Find where the given text appears and provide that cell's center as (x, y) coordinate. 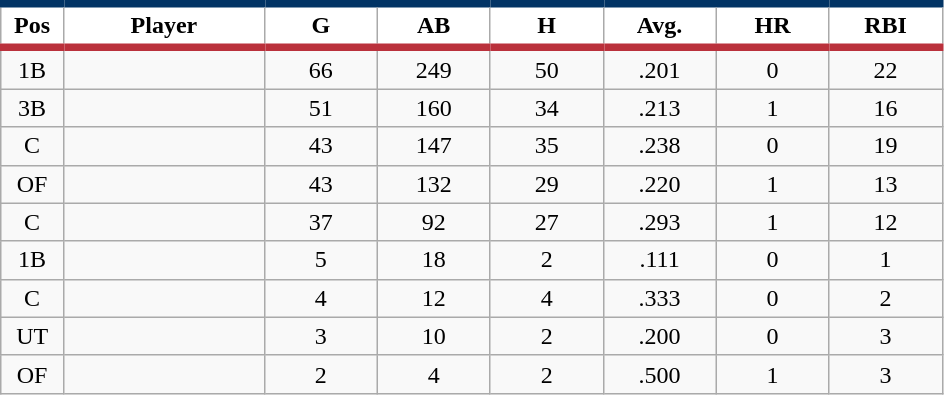
.201 (660, 68)
29 (546, 184)
132 (434, 184)
G (320, 26)
35 (546, 146)
10 (434, 336)
.220 (660, 184)
UT (32, 336)
.293 (660, 222)
3B (32, 108)
37 (320, 222)
27 (546, 222)
5 (320, 260)
.213 (660, 108)
160 (434, 108)
HR (772, 26)
19 (886, 146)
.111 (660, 260)
RBI (886, 26)
Player (164, 26)
92 (434, 222)
AB (434, 26)
34 (546, 108)
51 (320, 108)
18 (434, 260)
50 (546, 68)
66 (320, 68)
22 (886, 68)
.333 (660, 298)
147 (434, 146)
249 (434, 68)
13 (886, 184)
.238 (660, 146)
.200 (660, 336)
H (546, 26)
Avg. (660, 26)
Pos (32, 26)
16 (886, 108)
.500 (660, 374)
